Return [X, Y] of the center of cell containing provided text 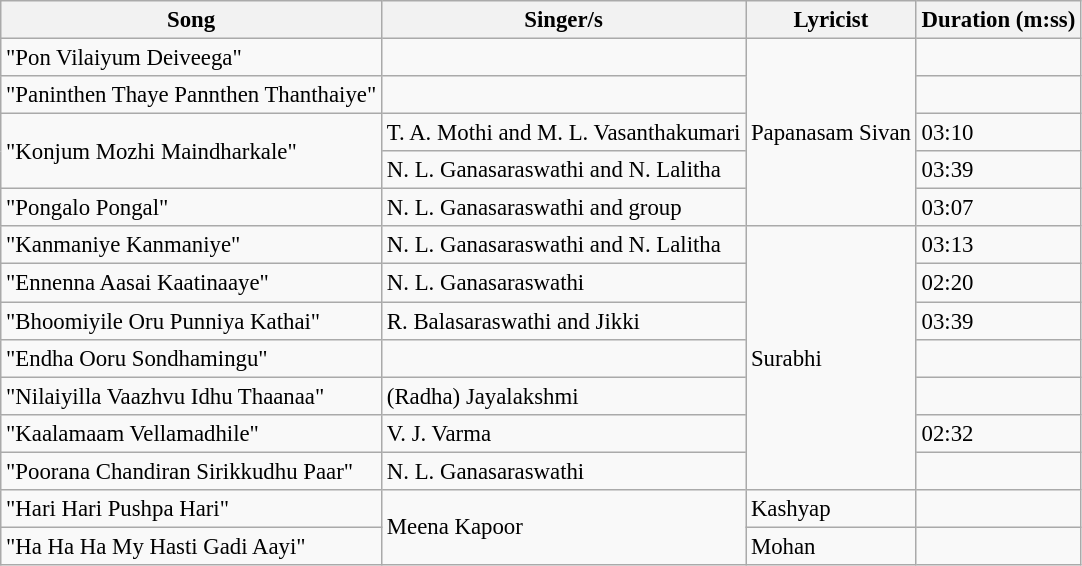
"Nilaiyilla Vaazhvu Idhu Thaanaa" [192, 396]
Kashyap [832, 509]
"Pon Vilaiyum Deiveega" [192, 58]
"Ha Ha Ha My Hasti Gadi Aayi" [192, 546]
"Kanmaniye Kanmaniye" [192, 245]
02:32 [998, 433]
Lyricist [832, 20]
T. A. Mothi and M. L. Vasanthakumari [564, 133]
Singer/s [564, 20]
"Kaalamaam Vellamadhile" [192, 433]
02:20 [998, 283]
Meena Kapoor [564, 528]
R. Balasaraswathi and Jikki [564, 321]
"Poorana Chandiran Sirikkudhu Paar" [192, 471]
Duration (m:ss) [998, 20]
V. J. Varma [564, 433]
"Hari Hari Pushpa Hari" [192, 509]
Song [192, 20]
03:13 [998, 245]
03:10 [998, 133]
Mohan [832, 546]
"Endha Ooru Sondhamingu" [192, 358]
"Konjum Mozhi Maindharkale" [192, 152]
N. L. Ganasaraswathi and group [564, 208]
"Paninthen Thaye Pannthen Thanthaiye" [192, 95]
"Pongalo Pongal" [192, 208]
Surabhi [832, 358]
03:07 [998, 208]
Papanasam Sivan [832, 133]
"Ennenna Aasai Kaatinaaye" [192, 283]
"Bhoomiyile Oru Punniya Kathai" [192, 321]
(Radha) Jayalakshmi [564, 396]
